Return the [X, Y] coordinate for the center point of the cell that contains the specified text.  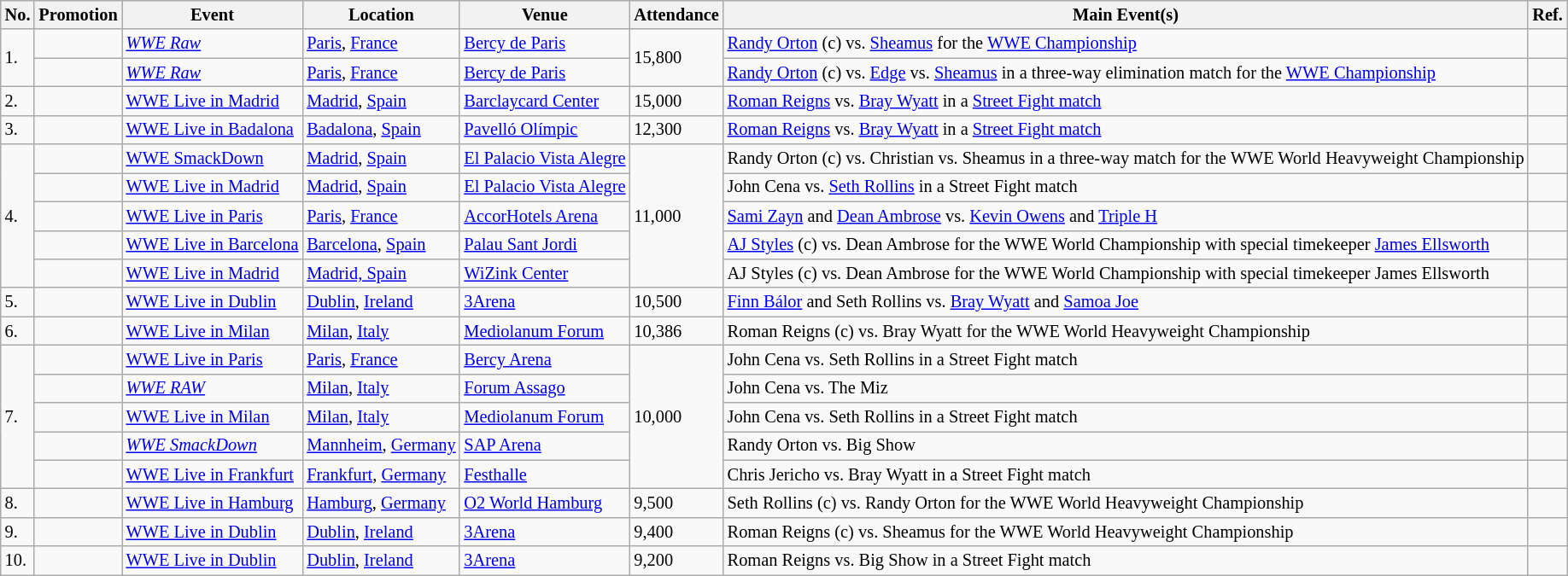
4. [18, 216]
10. [18, 561]
Barclaycard Center [545, 101]
Roman Reigns (c) vs. Sheamus for the WWE World Heavyweight Championship [1126, 532]
WWE Live in Hamburg [213, 503]
WWE Live in Badalona [213, 130]
John Cena vs. The Miz [1126, 388]
9,400 [676, 532]
Randy Orton (c) vs. Christian vs. Sheamus in a three-way match for the WWE World Heavyweight Championship [1126, 159]
Randy Orton (c) vs. Edge vs. Sheamus in a three-way elimination match for the WWE Championship [1126, 73]
Bercy Arena [545, 359]
9,200 [676, 561]
Seth Rollins (c) vs. Randy Orton for the WWE World Heavyweight Championship [1126, 503]
3. [18, 130]
Frankfurt, Germany [381, 474]
10,386 [676, 331]
Forum Assago [545, 388]
11,000 [676, 216]
5. [18, 302]
No. [18, 15]
Randy Orton vs. Big Show [1126, 445]
15,800 [676, 58]
8. [18, 503]
Roman Reigns vs. Big Show in a Street Fight match [1126, 561]
6. [18, 331]
Attendance [676, 15]
WiZink Center [545, 273]
9. [18, 532]
9,500 [676, 503]
Ref. [1548, 15]
Sami Zayn and Dean Ambrose vs. Kevin Owens and Triple H [1126, 216]
WWE Live in Barcelona [213, 245]
AccorHotels Arena [545, 216]
Badalona, Spain [381, 130]
Hamburg, Germany [381, 503]
15,000 [676, 101]
Pavelló Olímpic [545, 130]
Randy Orton (c) vs. Sheamus for the WWE Championship [1126, 44]
Event [213, 15]
WWE RAW [213, 388]
Venue [545, 15]
Barcelona, Spain [381, 245]
WWE Live in Frankfurt [213, 474]
1. [18, 58]
10,500 [676, 302]
O2 World Hamburg [545, 503]
SAP Arena [545, 445]
7. [18, 416]
Main Event(s) [1126, 15]
Chris Jericho vs. Bray Wyatt in a Street Fight match [1126, 474]
Mannheim, Germany [381, 445]
Finn Bálor and Seth Rollins vs. Bray Wyatt and Samoa Joe [1126, 302]
10,000 [676, 416]
2. [18, 101]
Palau Sant Jordi [545, 245]
12,300 [676, 130]
Promotion [78, 15]
Festhalle [545, 474]
Location [381, 15]
Roman Reigns (c) vs. Bray Wyatt for the WWE World Heavyweight Championship [1126, 331]
